Search for the cell housing the specified text and yield its [X, Y] center coordinate. 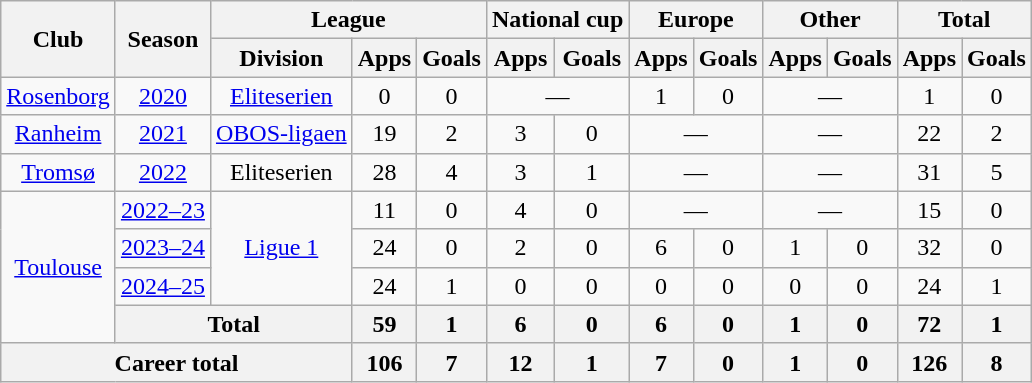
19 [384, 134]
8 [997, 362]
2022–23 [162, 210]
Ligue 1 [281, 248]
Rosenborg [58, 96]
Season [162, 39]
Club [58, 39]
2023–24 [162, 248]
31 [929, 172]
Ranheim [58, 134]
126 [929, 362]
72 [929, 324]
32 [929, 248]
2021 [162, 134]
League [348, 20]
Division [281, 58]
12 [520, 362]
15 [929, 210]
11 [384, 210]
28 [384, 172]
Toulouse [58, 267]
Europe [696, 20]
106 [384, 362]
Other [830, 20]
22 [929, 134]
59 [384, 324]
2020 [162, 96]
2024–25 [162, 286]
National cup [557, 20]
Career total [176, 362]
OBOS-ligaen [281, 134]
Tromsø [58, 172]
2022 [162, 172]
5 [997, 172]
